Identify which cell holds the provided text, then report its [X, Y] central coordinate. 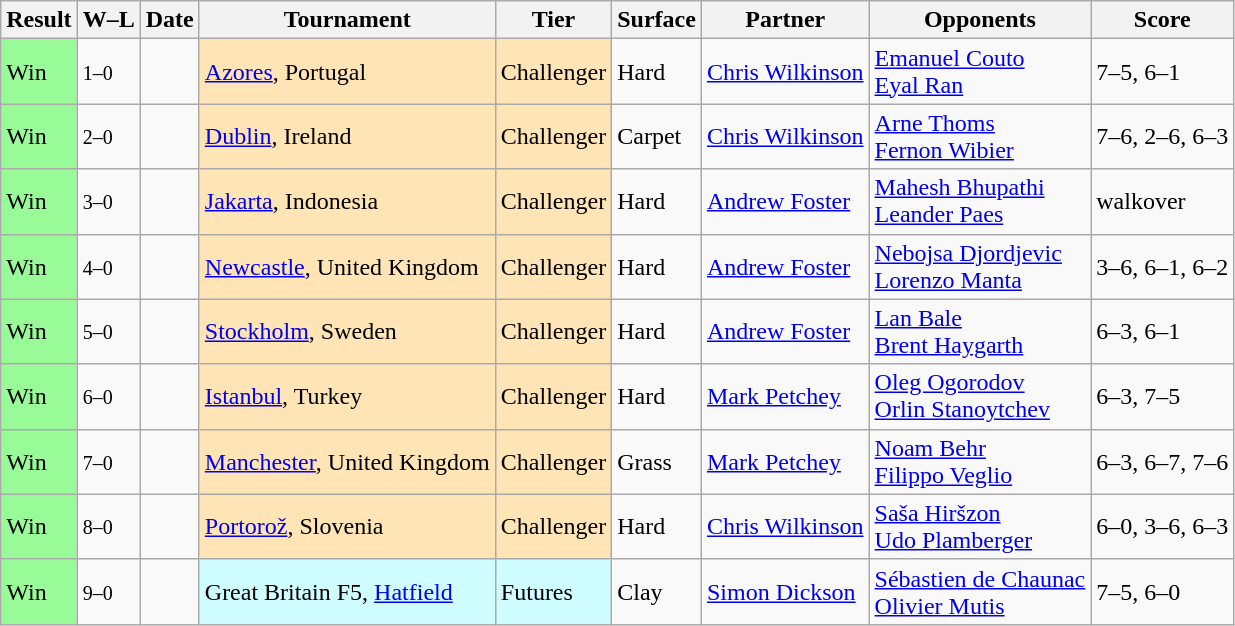
Date [170, 20]
Sébastien de Chaunac Olivier Mutis [980, 592]
7–5, 6–1 [1162, 72]
Carpet [657, 136]
Noam Behr Filippo Veglio [980, 462]
Mahesh Bhupathi Leander Paes [980, 202]
Azores, Portugal [347, 72]
Dublin, Ireland [347, 136]
6–3, 6–1 [1162, 332]
2–0 [108, 136]
6–0 [108, 396]
Manchester, United Kingdom [347, 462]
6–3, 6–7, 7–6 [1162, 462]
Great Britain F5, Hatfield [347, 592]
Stockholm, Sweden [347, 332]
7–0 [108, 462]
Clay [657, 592]
Result [39, 20]
Opponents [980, 20]
7–5, 6–0 [1162, 592]
Surface [657, 20]
3–6, 6–1, 6–2 [1162, 266]
Arne Thoms Fernon Wibier [980, 136]
Partner [785, 20]
5–0 [108, 332]
Score [1162, 20]
9–0 [108, 592]
Grass [657, 462]
4–0 [108, 266]
Istanbul, Turkey [347, 396]
Lan Bale Brent Haygarth [980, 332]
Nebojsa Djordjevic Lorenzo Manta [980, 266]
Emanuel Couto Eyal Ran [980, 72]
Tournament [347, 20]
W–L [108, 20]
8–0 [108, 526]
Jakarta, Indonesia [347, 202]
6–0, 3–6, 6–3 [1162, 526]
Oleg Ogorodov Orlin Stanoytchev [980, 396]
6–3, 7–5 [1162, 396]
7–6, 2–6, 6–3 [1162, 136]
Saša Hiršzon Udo Plamberger [980, 526]
Tier [553, 20]
Futures [553, 592]
1–0 [108, 72]
Simon Dickson [785, 592]
Portorož, Slovenia [347, 526]
walkover [1162, 202]
3–0 [108, 202]
Newcastle, United Kingdom [347, 266]
